Provide the (X, Y) coordinate of the cell's center where the given text is located.  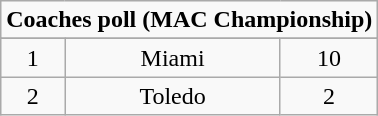
Toledo (172, 96)
10 (329, 58)
Miami (172, 58)
Coaches poll (MAC Championship) (190, 20)
1 (33, 58)
